Return the [x, y] coordinate for the center point of the cell that contains the specified text.  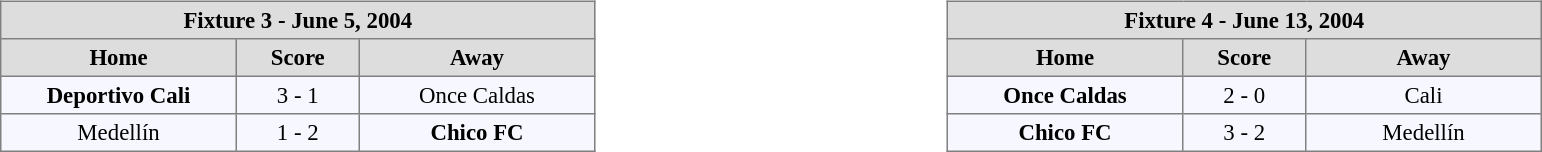
Deportivo Cali [119, 95]
1 - 2 [298, 133]
2 - 0 [1244, 95]
3 - 1 [298, 95]
3 - 2 [1244, 133]
Fixture 4 - June 13, 2004 [1244, 20]
Fixture 3 - June 5, 2004 [298, 20]
Cali [1424, 95]
